Identify which cell holds the provided text, then report its (x, y) central coordinate. 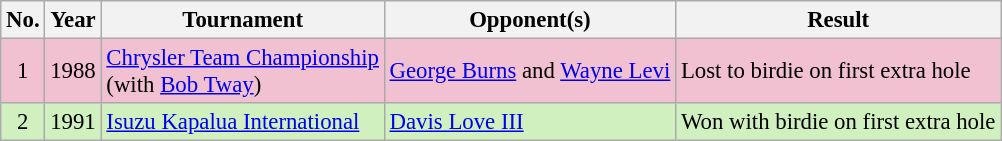
1991 (73, 122)
Chrysler Team Championship(with Bob Tway) (242, 72)
1 (23, 72)
Davis Love III (530, 122)
Lost to birdie on first extra hole (838, 72)
George Burns and Wayne Levi (530, 72)
Result (838, 20)
Isuzu Kapalua International (242, 122)
Opponent(s) (530, 20)
No. (23, 20)
2 (23, 122)
Year (73, 20)
Tournament (242, 20)
1988 (73, 72)
Won with birdie on first extra hole (838, 122)
